Output the (x, y) coordinate of the center of the cell containing the given text.  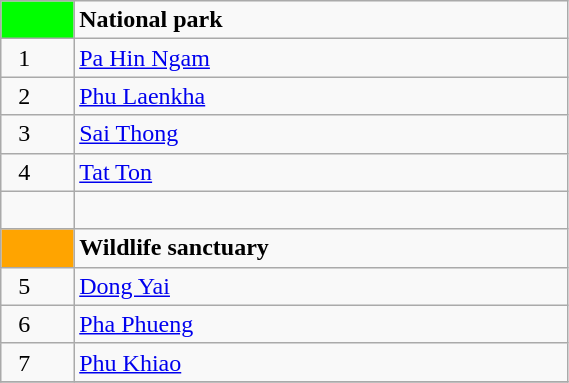
3 (38, 134)
7 (38, 362)
4 (38, 172)
Phu Laenkha (321, 96)
Phu Khiao (321, 362)
6 (38, 324)
1 (38, 58)
Pha Phueng (321, 324)
Tat Ton (321, 172)
5 (38, 286)
National park (321, 20)
Pa Hin Ngam (321, 58)
Sai Thong (321, 134)
Wildlife sanctuary (321, 248)
Dong Yai (321, 286)
2 (38, 96)
